Provide the [X, Y] coordinate of the cell's center where the given text is located.  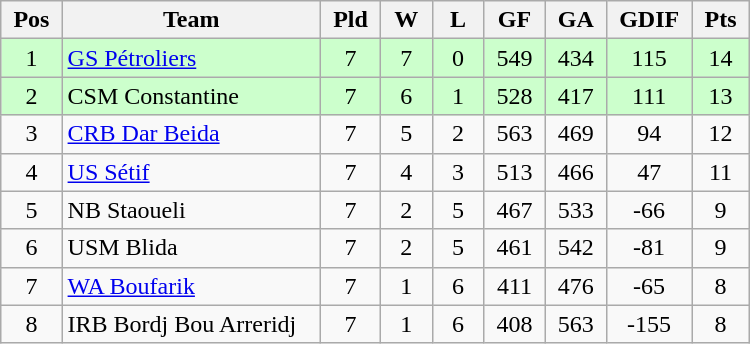
513 [514, 172]
0 [458, 58]
Pts [720, 20]
434 [576, 58]
12 [720, 134]
94 [648, 134]
476 [576, 286]
115 [648, 58]
469 [576, 134]
466 [576, 172]
528 [514, 96]
W [407, 20]
417 [576, 96]
-155 [648, 324]
408 [514, 324]
GDIF [648, 20]
Pos [32, 20]
-66 [648, 210]
533 [576, 210]
GS Pétroliers [191, 58]
461 [514, 248]
WA Boufarik [191, 286]
549 [514, 58]
14 [720, 58]
GF [514, 20]
CRB Dar Beida [191, 134]
USM Blida [191, 248]
L [458, 20]
NB Staoueli [191, 210]
11 [720, 172]
CSM Constantine [191, 96]
Pld [351, 20]
411 [514, 286]
542 [576, 248]
111 [648, 96]
-81 [648, 248]
US Sétif [191, 172]
13 [720, 96]
-65 [648, 286]
Team [191, 20]
467 [514, 210]
GA [576, 20]
47 [648, 172]
IRB Bordj Bou Arreridj [191, 324]
